Provide the [x, y] coordinate of the cell's center where the given text is located.  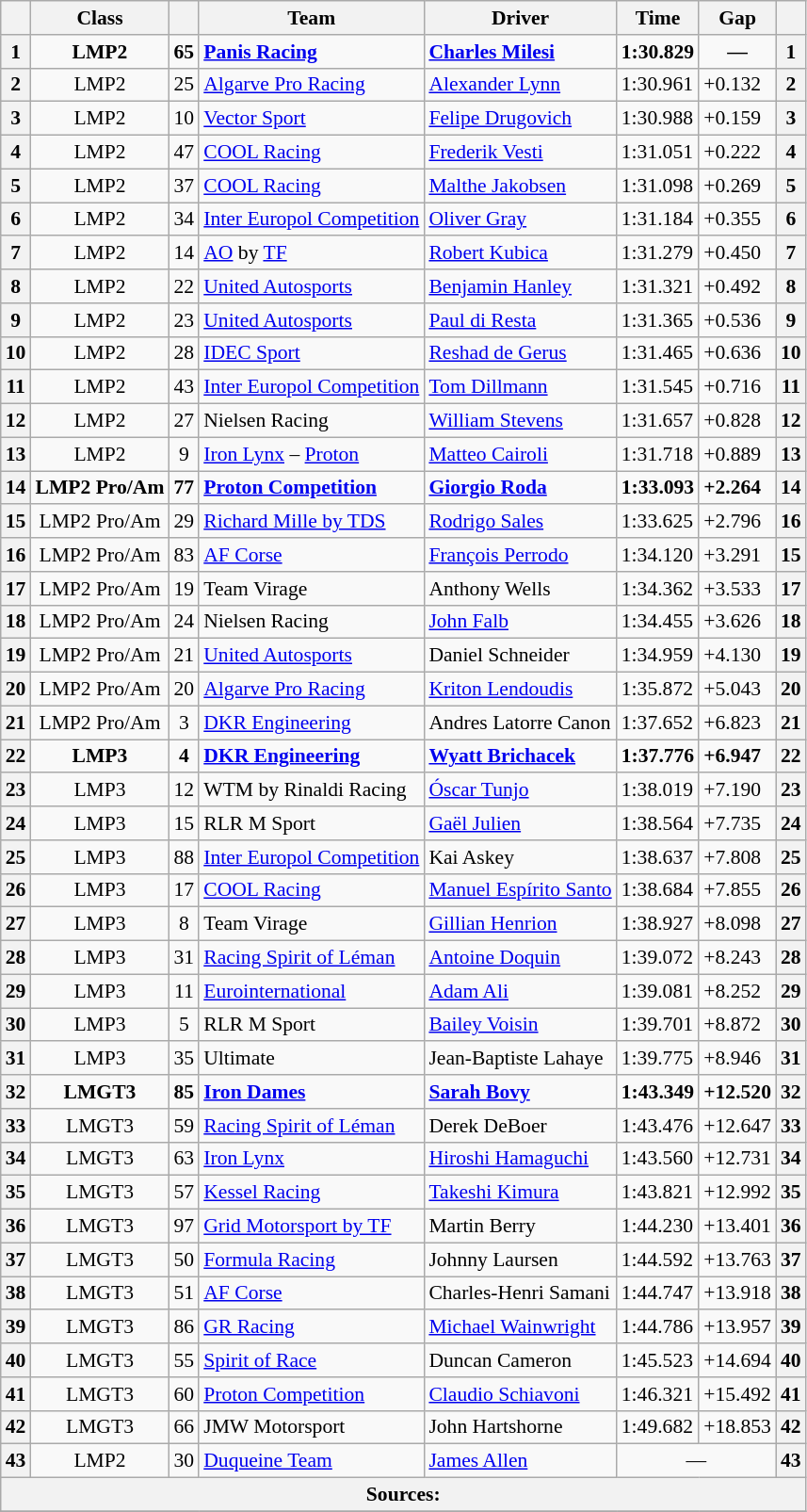
+2.796 [737, 522]
+3.626 [737, 622]
Gap [737, 18]
Driver [520, 18]
Antoine Doquin [520, 958]
+0.716 [737, 387]
1:31.365 [657, 320]
1:44.592 [657, 1260]
1:34.362 [657, 589]
1:39.072 [657, 958]
1:31.051 [657, 153]
1:43.560 [657, 1159]
Bailey Voisin [520, 1025]
+4.130 [737, 656]
Kai Askey [520, 857]
+3.291 [737, 555]
Iron Lynx [311, 1159]
Felipe Drugovich [520, 119]
+12.520 [737, 1092]
+12.647 [737, 1126]
+8.946 [737, 1059]
Anthony Wells [520, 589]
JMW Motorsport [311, 1427]
+7.735 [737, 823]
Charles-Henri Samani [520, 1293]
+0.828 [737, 421]
1:31.279 [657, 253]
1:31.098 [657, 186]
+7.190 [737, 790]
+6.947 [737, 756]
François Perrodo [520, 555]
1:30.988 [657, 119]
Óscar Tunjo [520, 790]
Andres Latorre Canon [520, 723]
1:34.455 [657, 622]
85 [184, 1092]
1:45.523 [657, 1360]
+15.492 [737, 1394]
86 [184, 1327]
+8.098 [737, 924]
97 [184, 1227]
1:39.701 [657, 1025]
Sarah Bovy [520, 1092]
WTM by Rinaldi Racing [311, 790]
57 [184, 1193]
+12.992 [737, 1193]
1:46.321 [657, 1394]
Team [311, 18]
1:49.682 [657, 1427]
1:31.545 [657, 387]
Gillian Henrion [520, 924]
+0.536 [737, 320]
66 [184, 1427]
1:43.476 [657, 1126]
47 [184, 153]
Duncan Cameron [520, 1360]
Michael Wainwright [520, 1327]
Jean-Baptiste Lahaye [520, 1059]
+0.355 [737, 219]
+0.269 [737, 186]
AO by TF [311, 253]
Giorgio Roda [520, 488]
+0.159 [737, 119]
Gaël Julien [520, 823]
1:44.786 [657, 1327]
1:31.718 [657, 454]
1:39.081 [657, 991]
+7.855 [737, 890]
1:43.349 [657, 1092]
Panis Racing [311, 52]
Kriton Lendoudis [520, 690]
Charles Milesi [520, 52]
+13.401 [737, 1227]
+13.957 [737, 1327]
Vector Sport [311, 119]
Oliver Gray [520, 219]
1:31.321 [657, 286]
+8.252 [737, 991]
Tom Dillmann [520, 387]
1:31.657 [657, 421]
Eurointernational [311, 991]
Frederik Vesti [520, 153]
+0.889 [737, 454]
+8.243 [737, 958]
+13.918 [737, 1293]
Matteo Cairoli [520, 454]
1:33.093 [657, 488]
1:31.184 [657, 219]
Ultimate [311, 1059]
Paul di Resta [520, 320]
Wyatt Brichacek [520, 756]
1:33.625 [657, 522]
65 [184, 52]
GR Racing [311, 1327]
Benjamin Hanley [520, 286]
59 [184, 1126]
+0.450 [737, 253]
+13.763 [737, 1260]
55 [184, 1360]
1:38.684 [657, 890]
Richard Mille by TDS [311, 522]
+0.132 [737, 85]
Grid Motorsport by TF [311, 1227]
IDEC Sport [311, 353]
1:39.775 [657, 1059]
83 [184, 555]
1:38.927 [657, 924]
88 [184, 857]
+8.872 [737, 1025]
+18.853 [737, 1427]
Takeshi Kimura [520, 1193]
1:34.959 [657, 656]
60 [184, 1394]
Spirit of Race [311, 1360]
Derek DeBoer [520, 1126]
+0.222 [737, 153]
Sources: [403, 1495]
Reshad de Gerus [520, 353]
John Falb [520, 622]
James Allen [520, 1461]
Duqueine Team [311, 1461]
50 [184, 1260]
1:31.465 [657, 353]
Adam Ali [520, 991]
John Hartshorne [520, 1427]
Iron Lynx – Proton [311, 454]
Martin Berry [520, 1227]
51 [184, 1293]
Hiroshi Hamaguchi [520, 1159]
+5.043 [737, 690]
1:30.961 [657, 85]
Manuel Espírito Santo [520, 890]
+0.636 [737, 353]
1:38.637 [657, 857]
+6.823 [737, 723]
+7.808 [737, 857]
1:30.829 [657, 52]
+3.533 [737, 589]
1:38.019 [657, 790]
Malthe Jakobsen [520, 186]
Class [100, 18]
Robert Kubica [520, 253]
+12.731 [737, 1159]
+2.264 [737, 488]
1:38.564 [657, 823]
1:37.652 [657, 723]
William Stevens [520, 421]
1:35.872 [657, 690]
Rodrigo Sales [520, 522]
1:37.776 [657, 756]
Time [657, 18]
Daniel Schneider [520, 656]
+0.492 [737, 286]
77 [184, 488]
Claudio Schiavoni [520, 1394]
1:43.821 [657, 1193]
1:44.230 [657, 1227]
1:34.120 [657, 555]
Iron Dames [311, 1092]
Alexander Lynn [520, 85]
1:44.747 [657, 1293]
Formula Racing [311, 1260]
63 [184, 1159]
+14.694 [737, 1360]
Johnny Laursen [520, 1260]
Kessel Racing [311, 1193]
